Return the [X, Y] coordinate for the center point of the cell that contains the specified text.  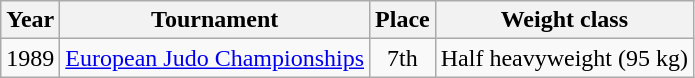
1989 [30, 58]
Year [30, 20]
7th [403, 58]
European Judo Championships [215, 58]
Weight class [564, 20]
Place [403, 20]
Half heavyweight (95 kg) [564, 58]
Tournament [215, 20]
